From the cell containing the given text, extract its center point as (x, y) coordinate. 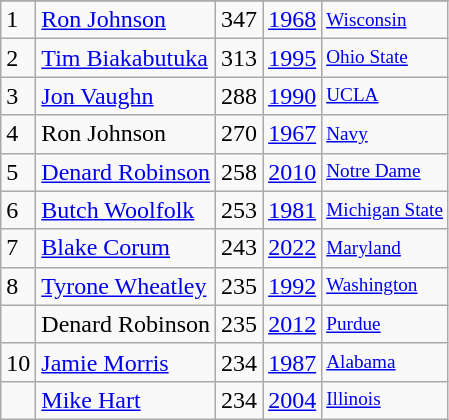
6 (18, 210)
Michigan State (385, 210)
Tim Biakabutuka (126, 58)
1981 (292, 210)
Wisconsin (385, 20)
313 (240, 58)
1968 (292, 20)
1 (18, 20)
1990 (292, 96)
Maryland (385, 248)
10 (18, 362)
Notre Dame (385, 172)
3 (18, 96)
Washington (385, 286)
Illinois (385, 400)
Mike Hart (126, 400)
Alabama (385, 362)
243 (240, 248)
1967 (292, 134)
253 (240, 210)
5 (18, 172)
288 (240, 96)
Purdue (385, 324)
Navy (385, 134)
Jamie Morris (126, 362)
1987 (292, 362)
258 (240, 172)
Ohio State (385, 58)
2010 (292, 172)
UCLA (385, 96)
1995 (292, 58)
Blake Corum (126, 248)
Butch Woolfolk (126, 210)
347 (240, 20)
270 (240, 134)
2004 (292, 400)
2022 (292, 248)
2 (18, 58)
4 (18, 134)
7 (18, 248)
Tyrone Wheatley (126, 286)
Jon Vaughn (126, 96)
1992 (292, 286)
2012 (292, 324)
8 (18, 286)
